For the text-containing cell, return its midpoint in (X, Y) coordinate format. 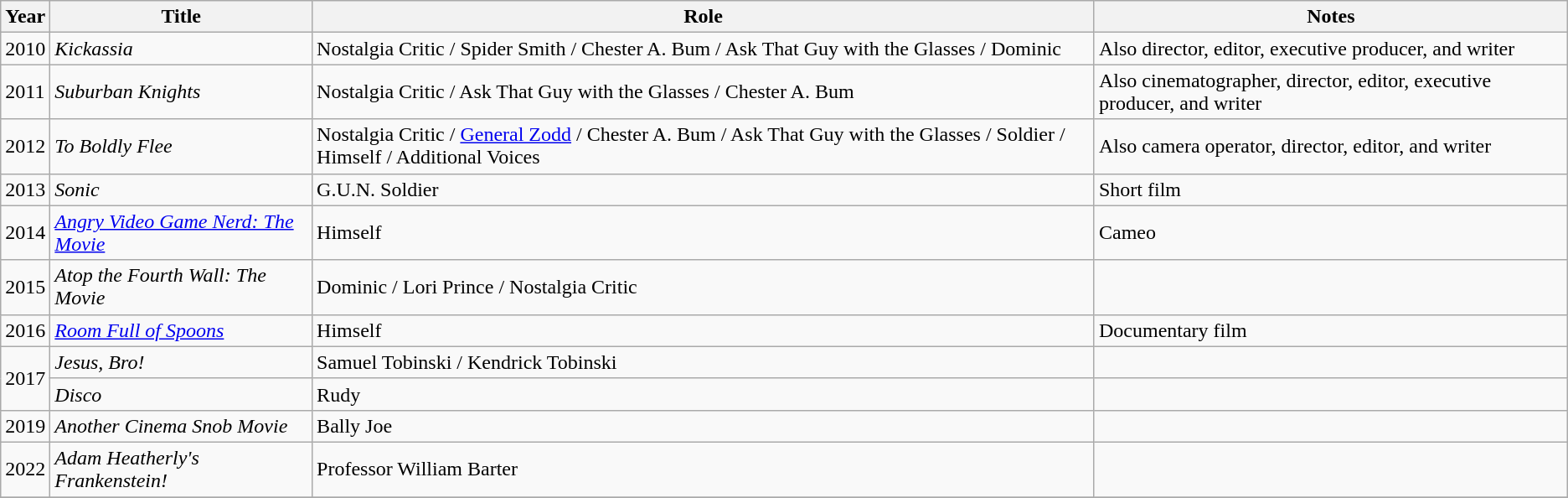
Also cinematographer, director, editor, executive producer, and writer (1330, 92)
Nostalgia Critic / General Zodd / Chester A. Bum / Ask That Guy with the Glasses / Soldier / Himself / Additional Voices (704, 146)
2016 (25, 330)
Also director, editor, executive producer, and writer (1330, 49)
2014 (25, 233)
Documentary film (1330, 330)
Notes (1330, 17)
Cameo (1330, 233)
Short film (1330, 189)
Year (25, 17)
Dominic / Lori Prince / Nostalgia Critic (704, 287)
2019 (25, 426)
Title (181, 17)
To Boldly Flee (181, 146)
Bally Joe (704, 426)
Suburban Knights (181, 92)
Also camera operator, director, editor, and writer (1330, 146)
Sonic (181, 189)
Nostalgia Critic / Ask That Guy with the Glasses / Chester A. Bum (704, 92)
Disco (181, 394)
2011 (25, 92)
Room Full of Spoons (181, 330)
Samuel Tobinski / Kendrick Tobinski (704, 362)
Kickassia (181, 49)
2013 (25, 189)
Adam Heatherly's Frankenstein! (181, 469)
Jesus, Bro! (181, 362)
2017 (25, 378)
Nostalgia Critic / Spider Smith / Chester A. Bum / Ask That Guy with the Glasses / Dominic (704, 49)
Professor William Barter (704, 469)
Rudy (704, 394)
2015 (25, 287)
Angry Video Game Nerd: The Movie (181, 233)
Role (704, 17)
2022 (25, 469)
2012 (25, 146)
Atop the Fourth Wall: The Movie (181, 287)
2010 (25, 49)
G.U.N. Soldier (704, 189)
Another Cinema Snob Movie (181, 426)
